Search for the cell housing the specified text and yield its (X, Y) center coordinate. 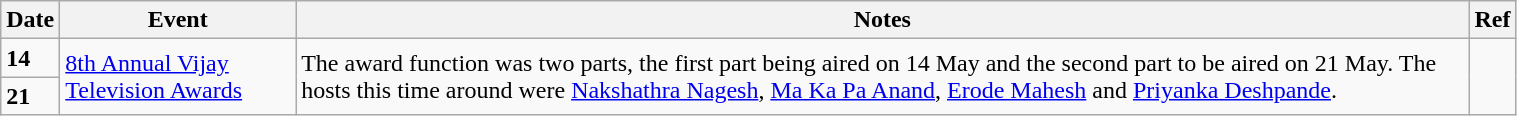
21 (30, 96)
Notes (882, 20)
Date (30, 20)
8th Annual Vijay Television Awards (178, 77)
Ref (1492, 20)
14 (30, 58)
Event (178, 20)
